Locate the cell with the specified text and output its (x, y) center coordinate. 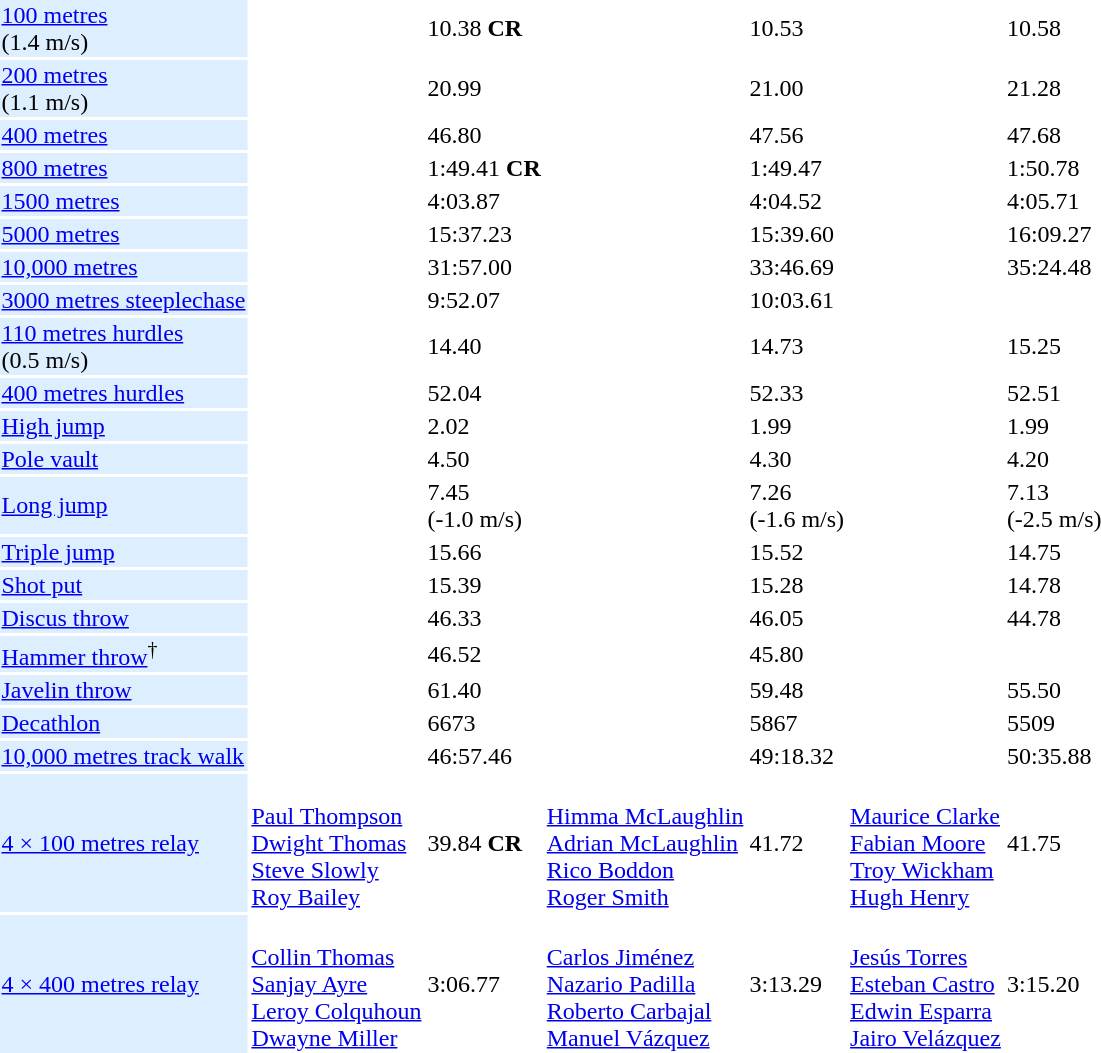
61.40 (484, 690)
4.30 (797, 459)
46.80 (484, 135)
49:18.32 (797, 756)
Carlos Jiménez Nazario Padilla Roberto Carbajal Manuel Vázquez (645, 984)
Jesús Torres Esteban Castro Edwin Esparra Jairo Velázquez (926, 984)
3:13.29 (797, 984)
7.45 (-1.0 m/s) (484, 506)
15:37.23 (484, 234)
7.26 (-1.6 m/s) (797, 506)
Maurice Clarke Fabian Moore Troy Wickham Hugh Henry (926, 843)
20.99 (484, 88)
5000 metres (124, 234)
Javelin throw (124, 690)
52.04 (484, 393)
400 metres hurdles (124, 393)
9:52.07 (484, 300)
4:03.87 (484, 201)
33:46.69 (797, 267)
800 metres (124, 168)
21.00 (797, 88)
41.72 (797, 843)
5867 (797, 723)
Decathlon (124, 723)
10,000 metres track walk (124, 756)
14.73 (797, 346)
100 metres (1.4 m/s) (124, 28)
15.28 (797, 585)
10,000 metres (124, 267)
15:39.60 (797, 234)
47.56 (797, 135)
4 × 400 metres relay (124, 984)
46:57.46 (484, 756)
46.52 (484, 654)
110 metres hurdles (0.5 m/s) (124, 346)
1.99 (797, 426)
46.05 (797, 618)
Pole vault (124, 459)
Paul Thompson Dwight Thomas Steve Slowly Roy Bailey (336, 843)
1:49.47 (797, 168)
4 × 100 metres relay (124, 843)
3:06.77 (484, 984)
15.39 (484, 585)
Himma McLaughlin Adrian McLaughlin Rico Boddon Roger Smith (645, 843)
52.33 (797, 393)
31:57.00 (484, 267)
Collin Thomas Sanjay Ayre Leroy Colquhoun Dwayne Miller (336, 984)
14.40 (484, 346)
Hammer throw† (124, 654)
200 metres (1.1 m/s) (124, 88)
2.02 (484, 426)
15.52 (797, 552)
39.84 CR (484, 843)
4:04.52 (797, 201)
1:49.41 CR (484, 168)
6673 (484, 723)
1500 metres (124, 201)
Discus throw (124, 618)
46.33 (484, 618)
Shot put (124, 585)
Long jump (124, 506)
Triple jump (124, 552)
400 metres (124, 135)
10.53 (797, 28)
15.66 (484, 552)
59.48 (797, 690)
High jump (124, 426)
45.80 (797, 654)
10.38 CR (484, 28)
4.50 (484, 459)
10:03.61 (797, 300)
3000 metres steeplechase (124, 300)
